Determine the [x, y] coordinate at the center of the cell enclosing the given text.  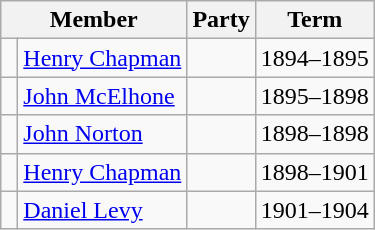
1898–1901 [314, 172]
1901–1904 [314, 210]
Term [314, 20]
John McElhone [102, 96]
John Norton [102, 134]
Daniel Levy [102, 210]
1894–1895 [314, 58]
Member [94, 20]
Party [221, 20]
1895–1898 [314, 96]
1898–1898 [314, 134]
